Identify which cell holds the provided text, then report its [x, y] central coordinate. 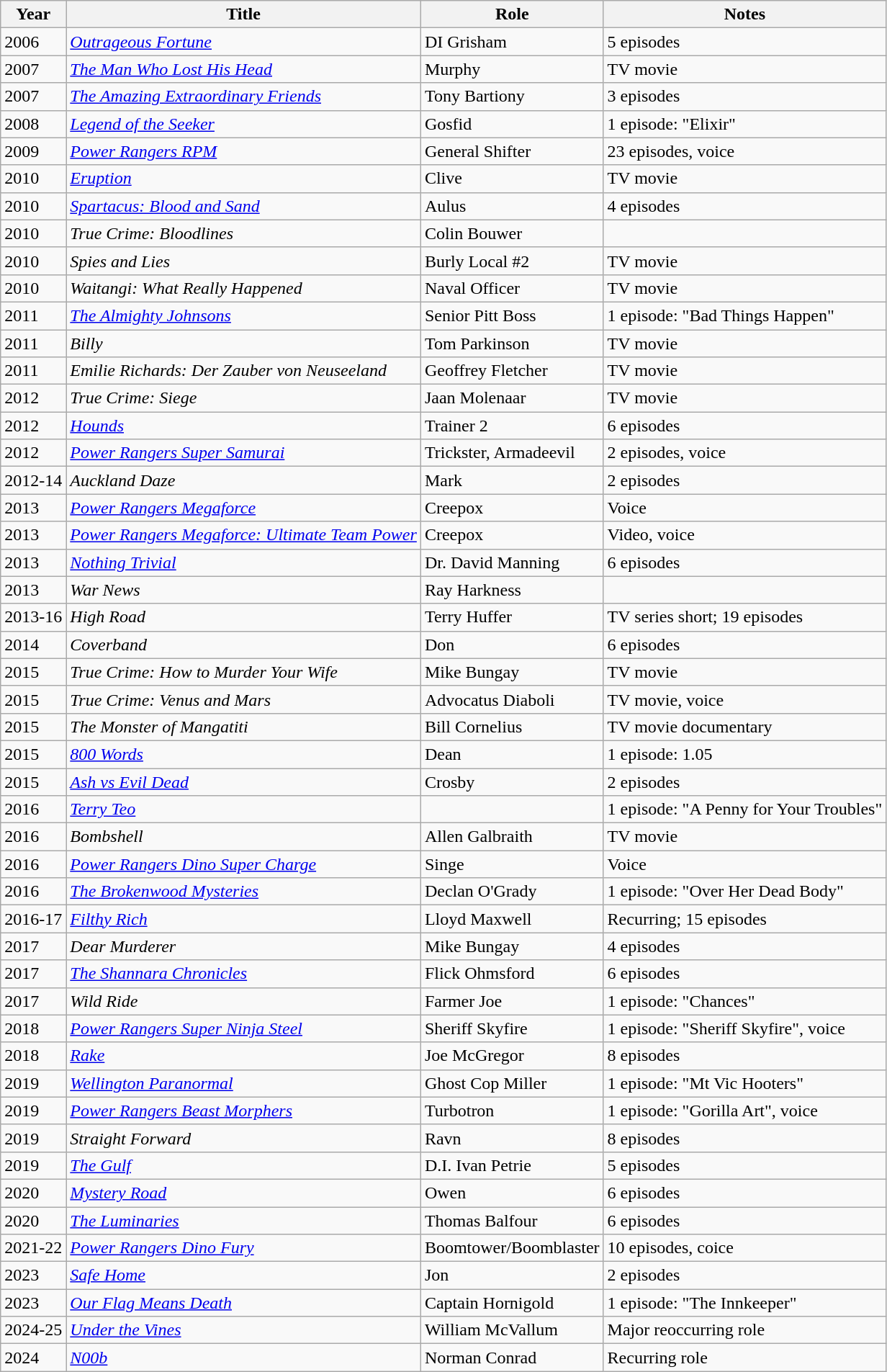
1 episode: "Bad Things Happen" [744, 315]
Norman Conrad [512, 1358]
23 episodes, voice [744, 151]
High Road [243, 617]
Turbotron [512, 1111]
Major reoccurring role [744, 1330]
Mark [512, 480]
Trainer 2 [512, 426]
Wellington Paranormal [243, 1083]
1 episode: "Elixir" [744, 124]
Senior Pitt Boss [512, 315]
Waitangi: What Really Happened [243, 288]
Farmer Joe [512, 1001]
Spartacus: Blood and Sand [243, 206]
Dean [512, 754]
2008 [33, 124]
2016-17 [33, 919]
Filthy Rich [243, 919]
2009 [33, 151]
The Almighty Johnsons [243, 315]
The Luminaries [243, 1221]
800 Words [243, 754]
General Shifter [512, 151]
Mystery Road [243, 1193]
True Crime: Venus and Mars [243, 699]
Spies and Lies [243, 261]
1 episode: "Over Her Dead Body" [744, 892]
Straight Forward [243, 1138]
Singe [512, 864]
Power Rangers Super Ninja Steel [243, 1028]
Allen Galbraith [512, 837]
Trickster, Armadeevil [512, 453]
2024-25 [33, 1330]
2024 [33, 1358]
Recurring role [744, 1358]
True Crime: How to Murder Your Wife [243, 672]
Ray Harkness [512, 590]
Under the Vines [243, 1330]
Dr. David Manning [512, 562]
Bill Cornelius [512, 727]
TV movie documentary [744, 727]
Terry Teo [243, 810]
Aulus [512, 206]
Video, voice [744, 535]
Hounds [243, 426]
Thomas Balfour [512, 1221]
Eruption [243, 179]
Geoffrey Fletcher [512, 371]
Advocatus Diaboli [512, 699]
1 episode: "The Innkeeper" [744, 1303]
The Amazing Extraordinary Friends [243, 97]
Declan O'Grady [512, 892]
10 episodes, coice [744, 1248]
Flick Ohmsford [512, 974]
Power Rangers Megaforce [243, 508]
Power Rangers Dino Fury [243, 1248]
Year [33, 14]
Owen [512, 1193]
Jaan Molenaar [512, 398]
Nothing Trivial [243, 562]
The Brokenwood Mysteries [243, 892]
TV series short; 19 episodes [744, 617]
Clive [512, 179]
Lloyd Maxwell [512, 919]
Naval Officer [512, 288]
The Monster of Mangatiti [243, 727]
2 episodes, voice [744, 453]
Billy [243, 344]
Wild Ride [243, 1001]
TV movie, voice [744, 699]
Notes [744, 14]
1 episode: "Chances" [744, 1001]
Our Flag Means Death [243, 1303]
Power Rangers Beast Morphers [243, 1111]
Jon [512, 1275]
2014 [33, 645]
Bombshell [243, 837]
Burly Local #2 [512, 261]
1 episode: 1.05 [744, 754]
Murphy [512, 69]
1 episode: "Mt Vic Hooters" [744, 1083]
Captain Hornigold [512, 1303]
Crosby [512, 781]
Power Rangers Dino Super Charge [243, 864]
Role [512, 14]
Gosfid [512, 124]
2013-16 [33, 617]
Emilie Richards: Der Zauber von Neuseeland [243, 371]
2006 [33, 42]
Legend of the Seeker [243, 124]
DI Grisham [512, 42]
Ash vs Evil Dead [243, 781]
2021-22 [33, 1248]
War News [243, 590]
The Shannara Chronicles [243, 974]
William McVallum [512, 1330]
Power Rangers RPM [243, 151]
Auckland Daze [243, 480]
Tom Parkinson [512, 344]
Outrageous Fortune [243, 42]
Power Rangers Megaforce: Ultimate Team Power [243, 535]
D.I. Ivan Petrie [512, 1165]
Title [243, 14]
2012-14 [33, 480]
True Crime: Siege [243, 398]
Ravn [512, 1138]
Tony Bartiony [512, 97]
Power Rangers Super Samurai [243, 453]
1 episode: "Gorilla Art", voice [744, 1111]
True Crime: Bloodlines [243, 233]
The Man Who Lost His Head [243, 69]
N00b [243, 1358]
Terry Huffer [512, 617]
1 episode: "A Penny for Your Troubles" [744, 810]
Boomtower/Boomblaster [512, 1248]
Recurring; 15 episodes [744, 919]
The Gulf [243, 1165]
Ghost Cop Miller [512, 1083]
Safe Home [243, 1275]
Dear Murderer [243, 946]
Don [512, 645]
3 episodes [744, 97]
1 episode: "Sheriff Skyfire", voice [744, 1028]
Colin Bouwer [512, 233]
Joe McGregor [512, 1056]
Coverband [243, 645]
Rake [243, 1056]
Sheriff Skyfire [512, 1028]
